Output the [x, y] coordinate of the center of the cell containing the given text.  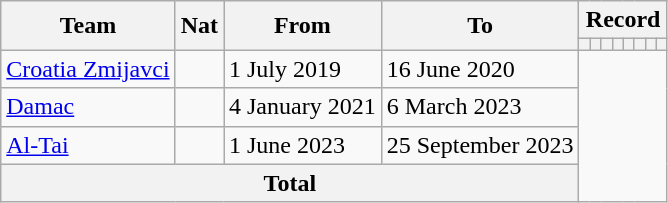
4 January 2021 [303, 107]
16 June 2020 [480, 69]
Nat [199, 26]
Damac [88, 107]
Team [88, 26]
25 September 2023 [480, 145]
Croatia Zmijavci [88, 69]
6 March 2023 [480, 107]
Total [290, 183]
Record [623, 20]
1 July 2019 [303, 69]
1 June 2023 [303, 145]
Al-Tai [88, 145]
From [303, 26]
To [480, 26]
